Determine the [X, Y] coordinate at the center of the cell enclosing the given text.  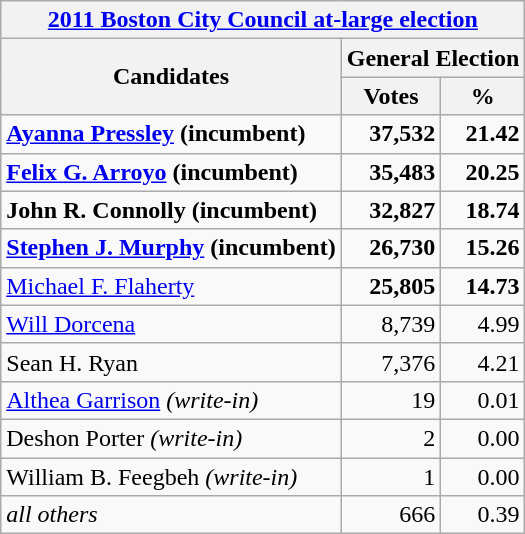
Sean H. Ryan [171, 362]
Michael F. Flaherty [171, 286]
666 [391, 515]
4.21 [483, 362]
0.39 [483, 515]
% [483, 96]
26,730 [391, 248]
18.74 [483, 210]
Ayanna Pressley (incumbent) [171, 134]
15.26 [483, 248]
32,827 [391, 210]
21.42 [483, 134]
25,805 [391, 286]
Deshon Porter (write-in) [171, 438]
Candidates [171, 77]
35,483 [391, 172]
20.25 [483, 172]
1 [391, 477]
Will Dorcena [171, 324]
37,532 [391, 134]
0.01 [483, 400]
2 [391, 438]
7,376 [391, 362]
William B. Feegbeh (write-in) [171, 477]
8,739 [391, 324]
all others [171, 515]
19 [391, 400]
4.99 [483, 324]
Votes [391, 96]
Stephen J. Murphy (incumbent) [171, 248]
John R. Connolly (incumbent) [171, 210]
2011 Boston City Council at-large election [263, 20]
14.73 [483, 286]
Felix G. Arroyo (incumbent) [171, 172]
General Election [433, 58]
Althea Garrison (write-in) [171, 400]
